Identify which cell holds the provided text, then report its [X, Y] central coordinate. 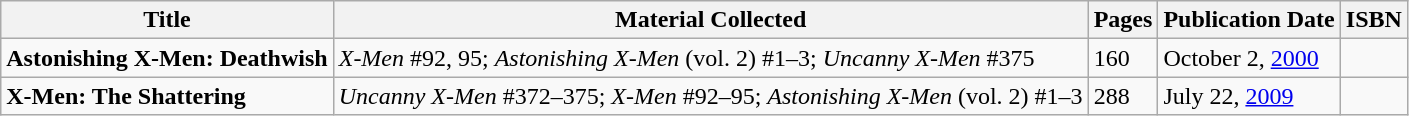
October 2, 2000 [1249, 58]
Astonishing X-Men: Deathwish [167, 58]
Material Collected [710, 20]
Pages [1123, 20]
Title [167, 20]
160 [1123, 58]
X-Men #92, 95; Astonishing X-Men (vol. 2) #1–3; Uncanny X-Men #375 [710, 58]
X-Men: The Shattering [167, 96]
Uncanny X-Men #372–375; X-Men #92–95; Astonishing X-Men (vol. 2) #1–3 [710, 96]
ISBN [1374, 20]
Publication Date [1249, 20]
July 22, 2009 [1249, 96]
288 [1123, 96]
